Output the [x, y] coordinate of the center of the cell containing the given text.  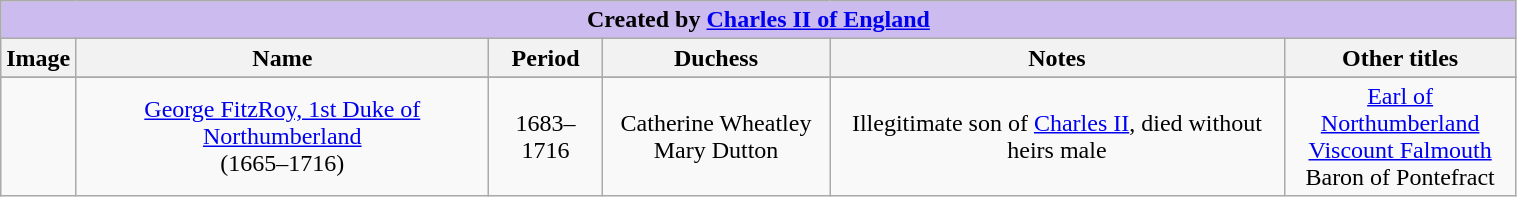
Duchess [716, 58]
Earl of NorthumberlandViscount FalmouthBaron of Pontefract [1400, 136]
Name [282, 58]
Period [546, 58]
Notes [1058, 58]
1683–1716 [546, 136]
Image [38, 58]
Catherine WheatleyMary Dutton [716, 136]
Created by Charles II of England [758, 20]
Illegitimate son of Charles II, died without heirs male [1058, 136]
George FitzRoy, 1st Duke of Northumberland(1665–1716) [282, 136]
Other titles [1400, 58]
